Locate the cell with the specified text and output its [X, Y] center coordinate. 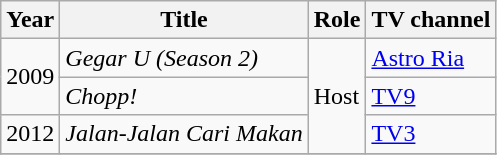
TV9 [431, 96]
Role [337, 20]
Host [337, 96]
Chopp! [184, 96]
Title [184, 20]
Astro Ria [431, 58]
2009 [30, 77]
2012 [30, 134]
Gegar U (Season 2) [184, 58]
Year [30, 20]
TV3 [431, 134]
Jalan-Jalan Cari Makan [184, 134]
TV channel [431, 20]
